Determine the [X, Y] coordinate at the center of the cell enclosing the given text.  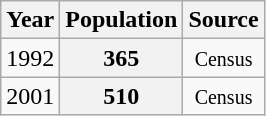
Source [224, 20]
510 [122, 96]
Year [30, 20]
2001 [30, 96]
Population [122, 20]
365 [122, 58]
1992 [30, 58]
